Return [X, Y] of the center of cell containing provided text 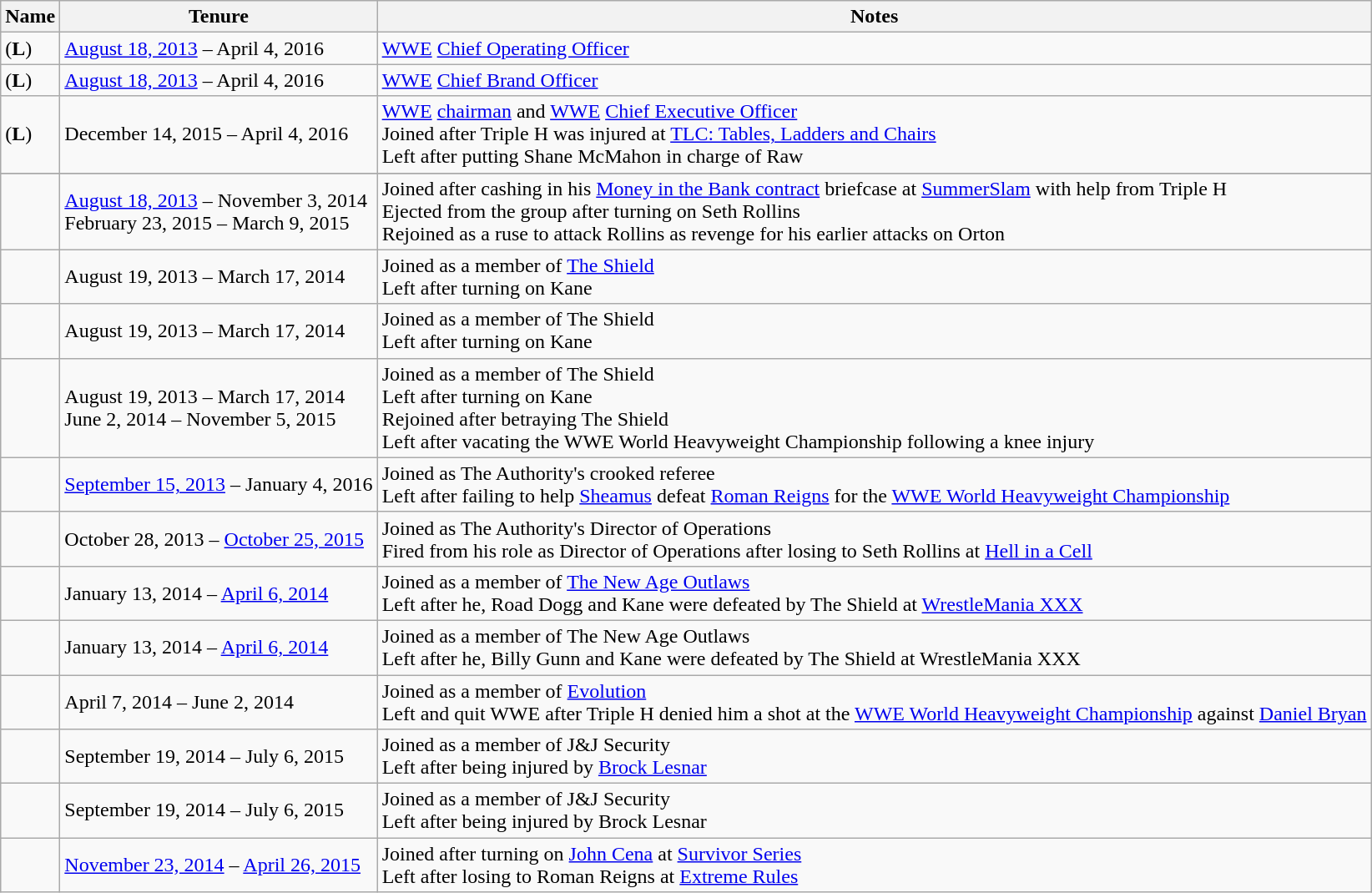
October 28, 2013 – October 25, 2015 [219, 539]
WWE Chief Operating Officer [875, 48]
WWE Chief Brand Officer [875, 80]
Name [30, 17]
November 23, 2014 – April 26, 2015 [219, 865]
Joined after turning on John Cena at Survivor SeriesLeft after losing to Roman Reigns at Extreme Rules [875, 865]
Tenure [219, 17]
August 18, 2013 – November 3, 2014February 23, 2015 – March 9, 2015 [219, 211]
Joined as The Authority's crooked refereeLeft after failing to help Sheamus defeat Roman Reigns for the WWE World Heavyweight Championship [875, 484]
Joined as a member of EvolutionLeft and quit WWE after Triple H denied him a shot at the WWE World Heavyweight Championship against Daniel Bryan [875, 701]
December 14, 2015 – April 4, 2016 [219, 134]
April 7, 2014 – June 2, 2014 [219, 701]
Joined as a member of The New Age OutlawsLeft after he, Road Dogg and Kane were defeated by The Shield at WrestleMania XXX [875, 593]
September 15, 2013 – January 4, 2016 [219, 484]
Joined as a member of The New Age OutlawsLeft after he, Billy Gunn and Kane were defeated by The Shield at WrestleMania XXX [875, 648]
Joined as The Authority's Director of OperationsFired from his role as Director of Operations after losing to Seth Rollins at Hell in a Cell [875, 539]
August 19, 2013 – March 17, 2014June 2, 2014 – November 5, 2015 [219, 407]
Notes [875, 17]
